For the text-containing cell, return its midpoint in [x, y] coordinate format. 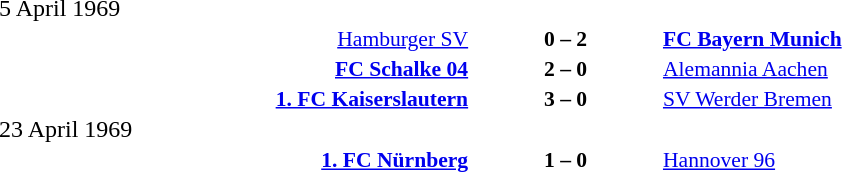
2 – 0 [566, 68]
0 – 2 [566, 38]
3 – 0 [566, 98]
